Output the [x, y] coordinate of the center of the cell containing the given text.  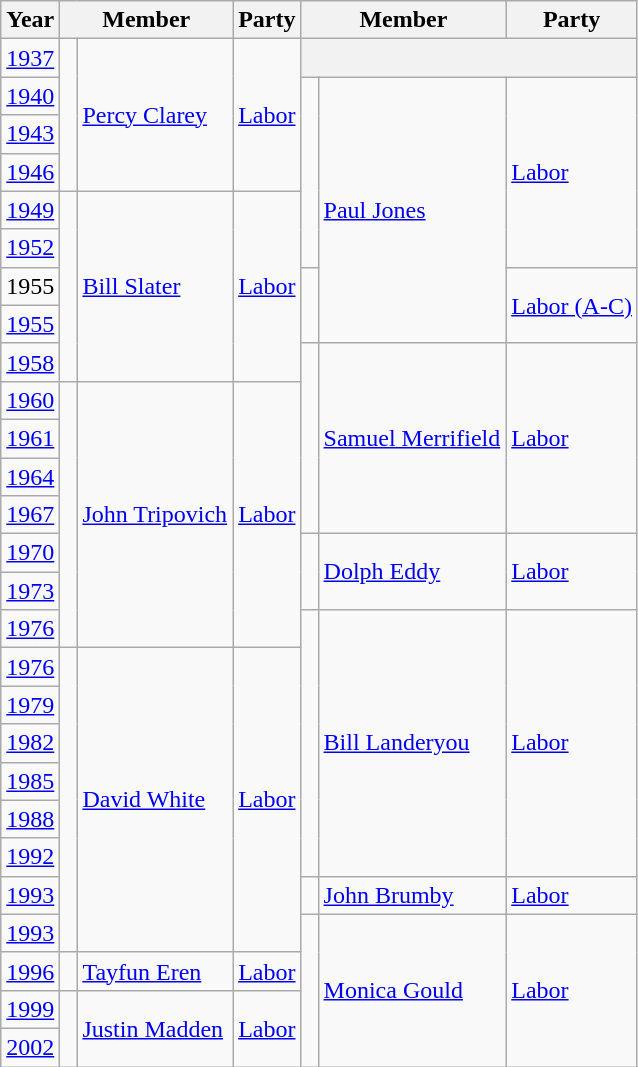
Paul Jones [412, 210]
John Tripovich [155, 514]
Dolph Eddy [412, 572]
John Brumby [412, 895]
1992 [30, 857]
1996 [30, 971]
Samuel Merrifield [412, 438]
1961 [30, 438]
1988 [30, 819]
1952 [30, 248]
1943 [30, 134]
1940 [30, 96]
Monica Gould [412, 990]
1949 [30, 210]
1982 [30, 743]
1985 [30, 781]
1946 [30, 172]
1964 [30, 477]
David White [155, 800]
1967 [30, 515]
1999 [30, 1009]
1970 [30, 553]
1973 [30, 591]
Tayfun Eren [155, 971]
Bill Landeryou [412, 743]
Bill Slater [155, 286]
1937 [30, 58]
Year [30, 20]
2002 [30, 1047]
Percy Clarey [155, 115]
Labor (A-C) [572, 305]
1958 [30, 362]
1960 [30, 400]
1979 [30, 705]
Justin Madden [155, 1028]
